For the text-containing cell, return its midpoint in (x, y) coordinate format. 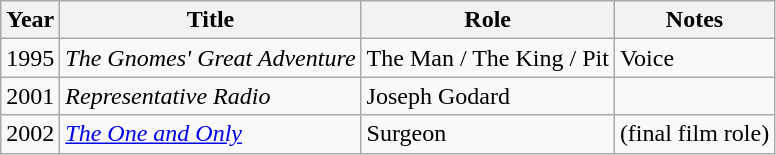
Notes (694, 20)
The One and Only (210, 134)
Year (30, 20)
Voice (694, 58)
The Man / The King / Pit (488, 58)
Representative Radio (210, 96)
Joseph Godard (488, 96)
1995 (30, 58)
Surgeon (488, 134)
2001 (30, 96)
The Gnomes' Great Adventure (210, 58)
Title (210, 20)
2002 (30, 134)
(final film role) (694, 134)
Role (488, 20)
